Output the (x, y) coordinate of the center of the cell containing the given text.  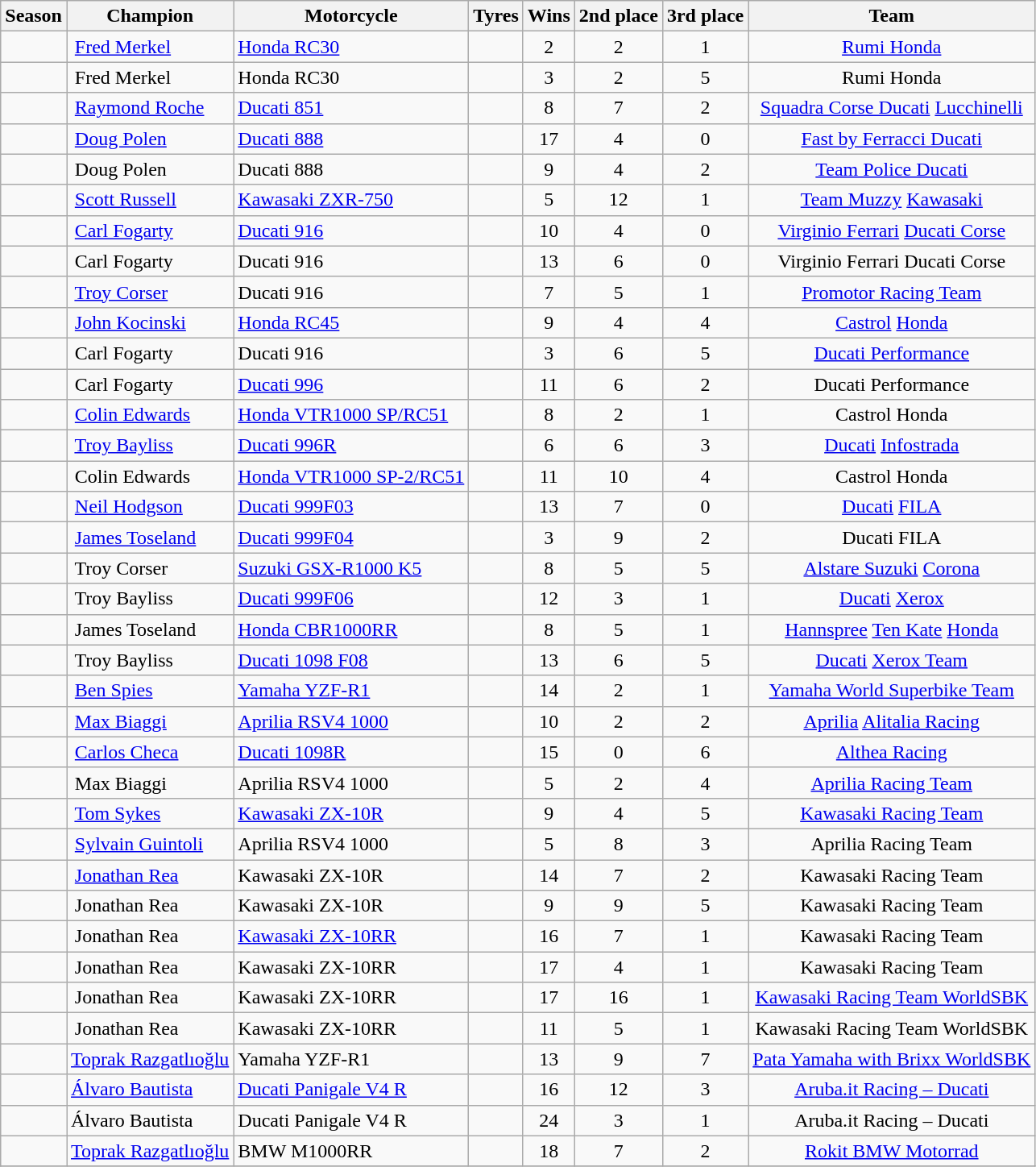
Honda VTR1000 SP/RC51 (351, 415)
Team Police Ducati (892, 169)
Althea Racing (892, 752)
Neil Hodgson (150, 507)
Ducati 1098R (351, 752)
18 (549, 1151)
Tyres (496, 16)
24 (549, 1120)
Ducati 999F03 (351, 507)
15 (549, 752)
Hannspree Ten Kate Honda (892, 629)
Raymond Roche (150, 108)
Rokit BMW Motorrad (892, 1151)
Carlos Checa (150, 752)
Ducati 999F04 (351, 538)
Sylvain Guintoli (150, 844)
Ducati Infostrada (892, 446)
Team Muzzy Kawasaki (892, 200)
Suzuki GSX-R1000 K5 (351, 568)
Scott Russell (150, 200)
Squadra Corse Ducati Lucchinelli (892, 108)
Ducati 996 (351, 384)
Ducati Xerox Team (892, 660)
Aprilia Alitalia Racing (892, 721)
Honda CBR1000RR (351, 629)
Ducati 999F06 (351, 599)
Motorcycle (351, 16)
Yamaha World Superbike Team (892, 691)
3rd place (705, 16)
Pata Yamaha with Brixx WorldSBK (892, 1059)
Promotor Racing Team (892, 292)
Tom Sykes (150, 813)
2nd place (619, 16)
Team (892, 16)
Ducati 851 (351, 108)
BMW M1000RR (351, 1151)
Ben Spies (150, 691)
Wins (549, 16)
Season (34, 16)
Honda VTR1000 SP-2/RC51 (351, 476)
Fast by Ferracci Ducati (892, 139)
Kawasaki ZXR-750 (351, 200)
John Kocinski (150, 322)
Champion (150, 16)
Ducati 996R (351, 446)
Alstare Suzuki Corona (892, 568)
Ducati Xerox (892, 599)
Honda RC45 (351, 322)
Ducati 1098 F08 (351, 660)
